Capture the cell that displays the provided text and extract its (x, y) central coordinate. 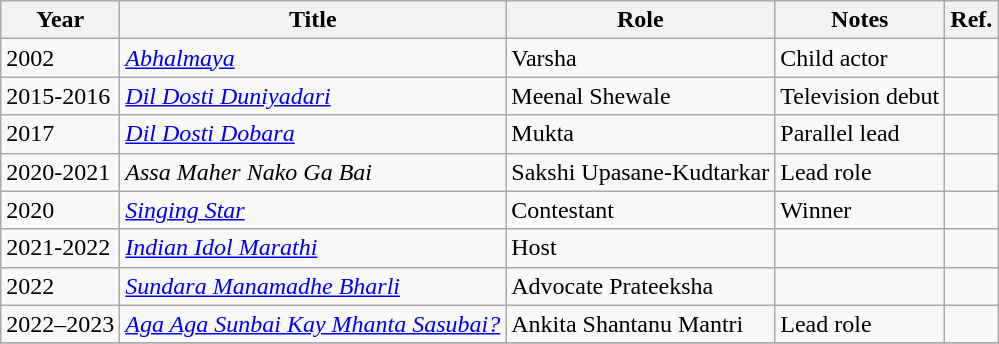
Assa Maher Nako Ga Bai (313, 172)
2017 (60, 134)
Role (640, 20)
Parallel lead (860, 134)
Sakshi Upasane-Kudtarkar (640, 172)
Mukta (640, 134)
Television debut (860, 96)
Notes (860, 20)
Sundara Manamadhe Bharli (313, 286)
2022–2023 (60, 324)
Indian Idol Marathi (313, 248)
Host (640, 248)
Ankita Shantanu Mantri (640, 324)
Child actor (860, 58)
2020-2021 (60, 172)
2021-2022 (60, 248)
Contestant (640, 210)
2015-2016 (60, 96)
Dil Dosti Duniyadari (313, 96)
2002 (60, 58)
Advocate Prateeksha (640, 286)
2020 (60, 210)
Varsha (640, 58)
Singing Star (313, 210)
Winner (860, 210)
Dil Dosti Dobara (313, 134)
Aga Aga Sunbai Kay Mhanta Sasubai? (313, 324)
Meenal Shewale (640, 96)
Year (60, 20)
Ref. (972, 20)
Abhalmaya (313, 58)
Title (313, 20)
2022 (60, 286)
